For the text-containing cell, return its midpoint in (x, y) coordinate format. 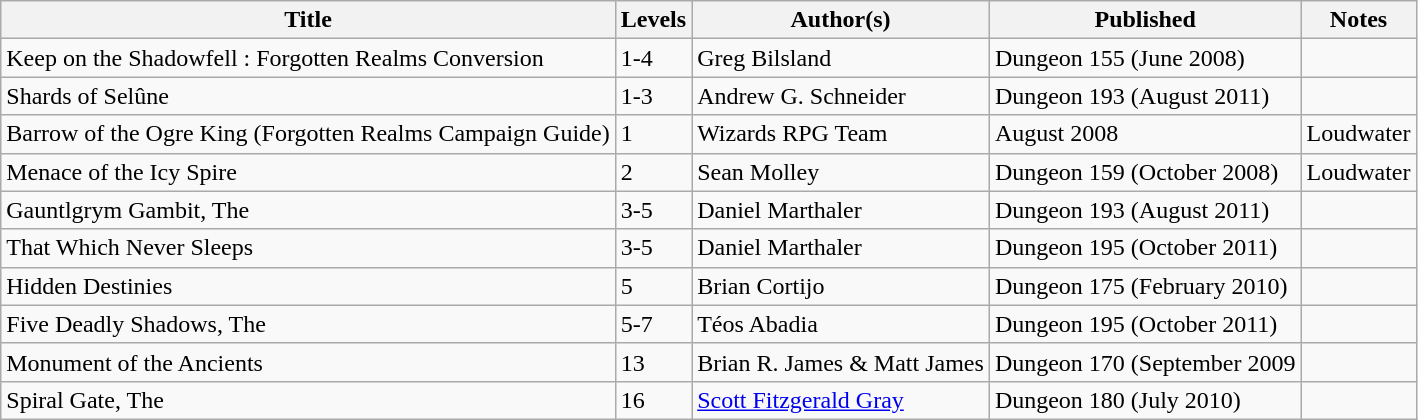
Gauntlgrym Gambit, The (308, 210)
Monument of the Ancients (308, 362)
Keep on the Shadowfell : Forgotten Realms Conversion (308, 58)
Barrow of the Ogre King (Forgotten Realms Campaign Guide) (308, 134)
1-4 (653, 58)
Dungeon 159 (October 2008) (1145, 172)
Greg Bilsland (841, 58)
Menace of the Icy Spire (308, 172)
Title (308, 20)
5 (653, 286)
Levels (653, 20)
Dungeon 180 (July 2010) (1145, 400)
Published (1145, 20)
16 (653, 400)
Hidden Destinies (308, 286)
2 (653, 172)
5-7 (653, 324)
1-3 (653, 96)
August 2008 (1145, 134)
Téos Abadia (841, 324)
Andrew G. Schneider (841, 96)
Brian R. James & Matt James (841, 362)
Five Deadly Shadows, The (308, 324)
Brian Cortijo (841, 286)
Dungeon 170 (September 2009 (1145, 362)
Notes (1358, 20)
That Which Never Sleeps (308, 248)
1 (653, 134)
Author(s) (841, 20)
Dungeon 175 (February 2010) (1145, 286)
13 (653, 362)
Shards of Selûne (308, 96)
Dungeon 155 (June 2008) (1145, 58)
Scott Fitzgerald Gray (841, 400)
Wizards RPG Team (841, 134)
Spiral Gate, The (308, 400)
Sean Molley (841, 172)
